Extract the [X, Y] coordinate from the center of the cell holding the provided text.  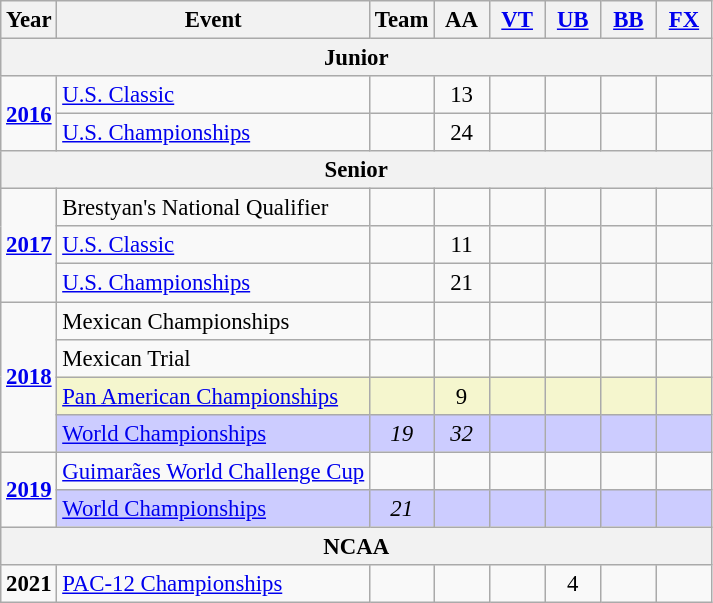
24 [462, 133]
Junior [356, 58]
2018 [29, 377]
FX [684, 20]
VT [517, 20]
Guimarães World Challenge Cup [214, 471]
PAC-12 Championships [214, 584]
2017 [29, 246]
Event [214, 20]
Brestyan's National Qualifier [214, 208]
2019 [29, 490]
2021 [29, 584]
BB [629, 20]
Team [402, 20]
NCAA [356, 546]
13 [462, 95]
Mexican Championships [214, 321]
UB [573, 20]
11 [462, 245]
AA [462, 20]
Pan American Championships [214, 396]
Mexican Trial [214, 358]
Senior [356, 170]
2016 [29, 114]
19 [402, 433]
4 [573, 584]
9 [462, 396]
Year [29, 20]
32 [462, 433]
